Extract the (x, y) coordinate from the center of the cell holding the provided text.  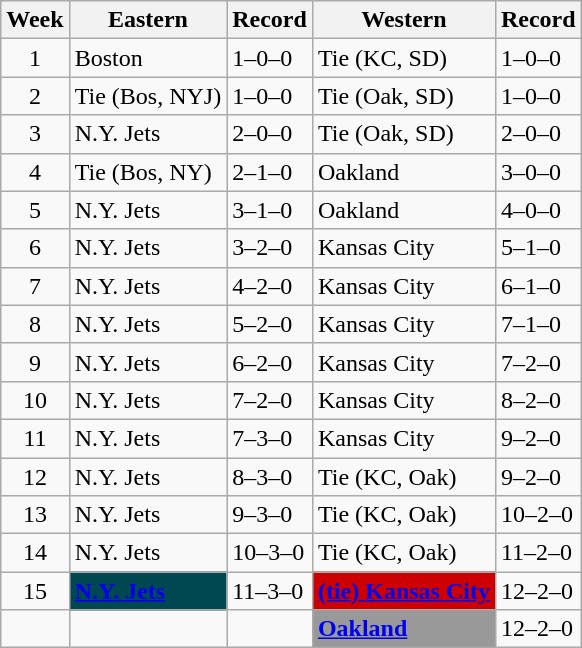
12 (35, 477)
11 (35, 438)
3–1–0 (270, 210)
7–3–0 (270, 438)
9–3–0 (270, 515)
8–3–0 (270, 477)
6 (35, 248)
9 (35, 362)
5–1–0 (538, 248)
4–0–0 (538, 210)
11–2–0 (538, 553)
(tie) Kansas City (404, 591)
3–2–0 (270, 248)
8–2–0 (538, 400)
2–1–0 (270, 172)
10–2–0 (538, 515)
8 (35, 324)
4–2–0 (270, 286)
5–2–0 (270, 324)
Week (35, 20)
1 (35, 58)
5 (35, 210)
Tie (Bos, NYJ) (148, 96)
Tie (Bos, NY) (148, 172)
4 (35, 172)
10 (35, 400)
7–1–0 (538, 324)
3–0–0 (538, 172)
2 (35, 96)
Boston (148, 58)
Western (404, 20)
14 (35, 553)
3 (35, 134)
13 (35, 515)
10–3–0 (270, 553)
7 (35, 286)
6–1–0 (538, 286)
6–2–0 (270, 362)
Eastern (148, 20)
11–3–0 (270, 591)
Tie (KC, SD) (404, 58)
15 (35, 591)
